Pinpoint the cell where the given text exists, returning its (x, y) midpoint coordinate. 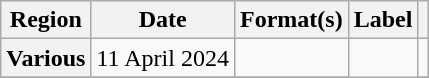
Various (46, 58)
11 April 2024 (163, 58)
Date (163, 20)
Region (46, 20)
Format(s) (291, 20)
Label (383, 20)
